Determine the [x, y] coordinate at the center of the cell enclosing the given text.  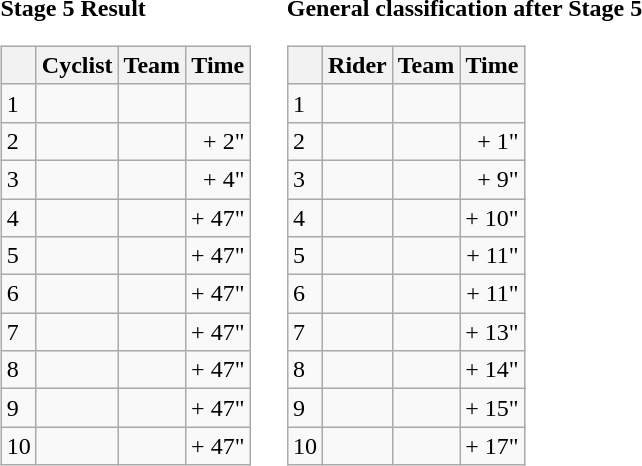
Rider [358, 65]
+ 10" [492, 217]
+ 13" [492, 332]
+ 17" [492, 446]
+ 1" [492, 141]
+ 2" [218, 141]
+ 14" [492, 370]
+ 9" [492, 179]
Cyclist [77, 65]
+ 15" [492, 408]
+ 4" [218, 179]
